Pinpoint the cell where the given text exists, returning its [X, Y] midpoint coordinate. 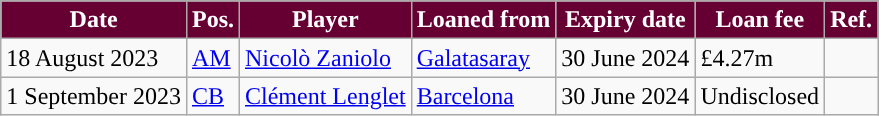
AM [212, 58]
Date [94, 20]
1 September 2023 [94, 96]
Nicolò Zaniolo [326, 58]
Undisclosed [760, 96]
Pos. [212, 20]
Loaned from [484, 20]
Expiry date [626, 20]
Barcelona [484, 96]
£4.27m [760, 58]
Player [326, 20]
Clément Lenglet [326, 96]
18 August 2023 [94, 58]
Loan fee [760, 20]
CB [212, 96]
Galatasaray [484, 58]
Ref. [852, 20]
